Identify which cell holds the provided text, then report its (x, y) central coordinate. 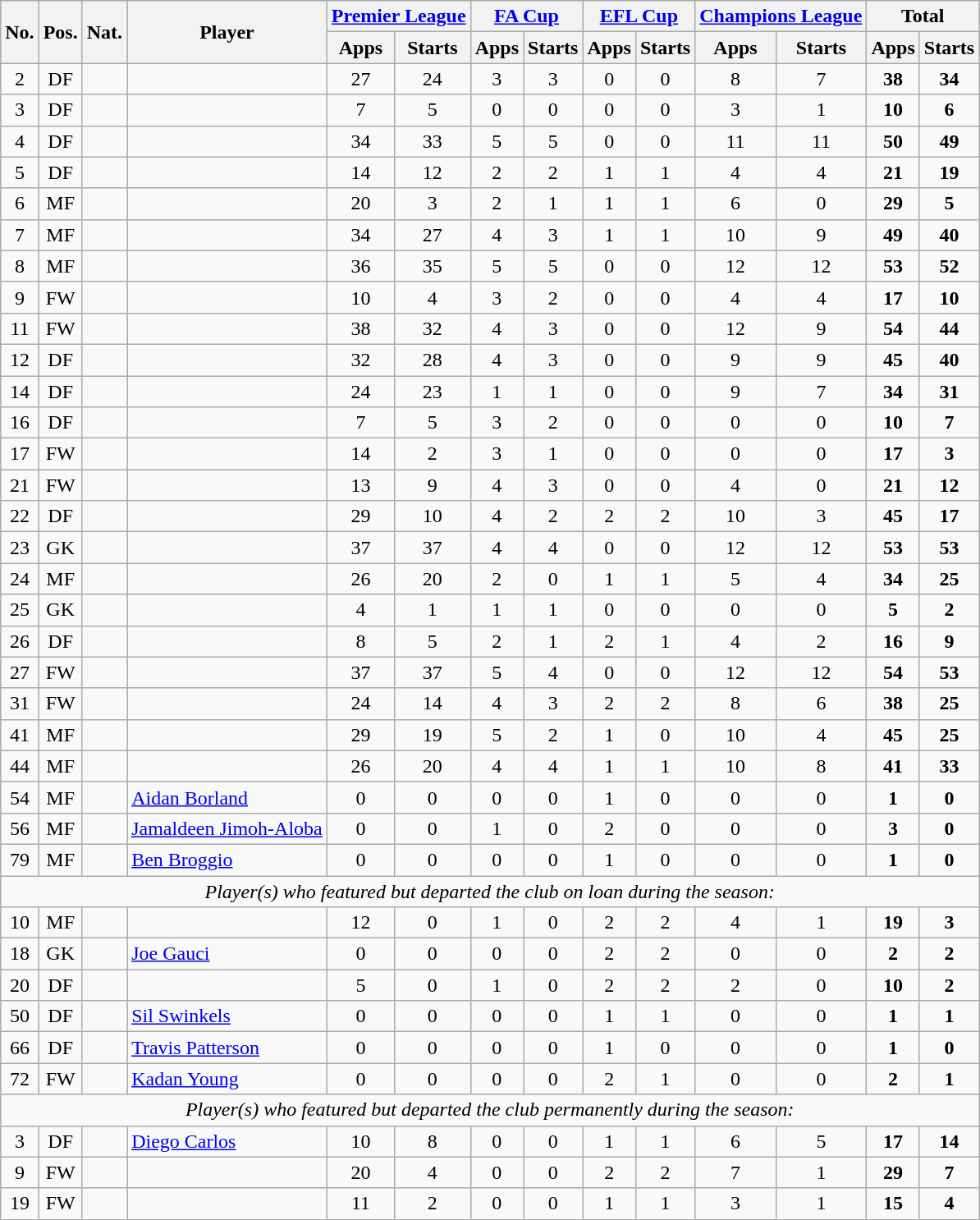
13 (360, 485)
52 (949, 266)
56 (20, 828)
Joe Gauci (227, 954)
Premier League (399, 16)
Ben Broggio (227, 860)
35 (433, 266)
28 (433, 360)
18 (20, 954)
Champions League (781, 16)
Sil Swinkels (227, 1016)
Player(s) who featured but departed the club permanently during the season: (490, 1110)
15 (893, 1204)
EFL Cup (639, 16)
No. (20, 32)
Kadan Young (227, 1079)
72 (20, 1079)
79 (20, 860)
Aidan Borland (227, 797)
Nat. (104, 32)
66 (20, 1048)
Player (227, 32)
Total (923, 16)
Travis Patterson (227, 1048)
Jamaldeen Jimoh-Aloba (227, 828)
Diego Carlos (227, 1141)
Pos. (61, 32)
36 (360, 266)
FA Cup (527, 16)
22 (20, 516)
Player(s) who featured but departed the club on loan during the season: (490, 891)
